Capture the cell that displays the provided text and extract its [X, Y] central coordinate. 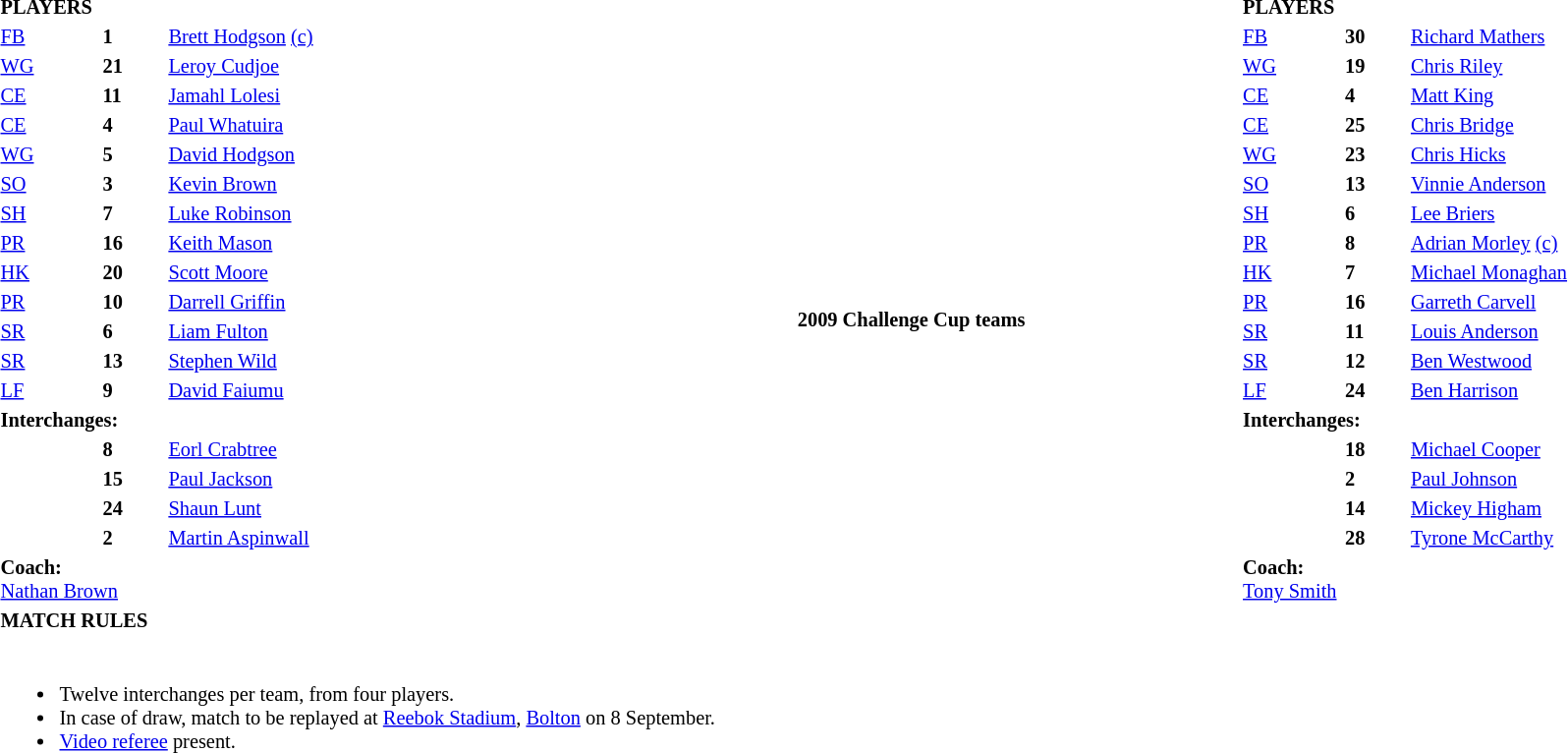
HK [1291, 273]
21 [133, 67]
Leroy Cudjoe [369, 67]
18 [1375, 450]
2009 Challenge Cup teams [912, 320]
Luke Robinson [369, 214]
David Faiumu [369, 391]
David Hodgson [369, 155]
28 [1375, 539]
Scott Moore [369, 273]
Brett Hodgson (c) [369, 37]
Eorl Crabtree [369, 450]
LF [1291, 391]
5 [133, 155]
9 [133, 391]
Paul Whatuira [369, 126]
Darrell Griffin [369, 303]
Kevin Brown [369, 185]
19 [1375, 67]
Keith Mason [369, 244]
23 [1375, 155]
15 [133, 480]
12 [1375, 362]
20 [133, 273]
FB [1291, 37]
SH [1291, 214]
1 [133, 37]
30 [1375, 37]
Shaun Lunt [369, 509]
Stephen Wild [369, 362]
14 [1375, 509]
Liam Fulton [369, 332]
25 [1375, 126]
SO [1291, 185]
Jamahl Lolesi [369, 96]
3 [133, 185]
Martin Aspinwall [369, 539]
Paul Jackson [369, 480]
10 [133, 303]
